Locate the cell with the specified text and output its (X, Y) center coordinate. 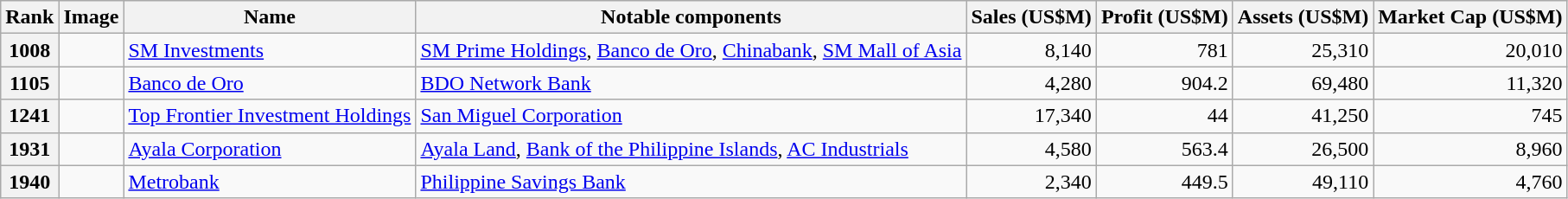
1008 (29, 50)
Top Frontier Investment Holdings (270, 116)
20,010 (1470, 50)
1241 (29, 116)
Notable components (692, 17)
Assets (US$M) (1303, 17)
563.4 (1164, 149)
Rank (29, 17)
4,580 (1031, 149)
Image (92, 17)
1940 (29, 182)
Ayala Corporation (270, 149)
781 (1164, 50)
1105 (29, 83)
Philippine Savings Bank (692, 182)
745 (1470, 116)
Sales (US$M) (1031, 17)
69,480 (1303, 83)
San Miguel Corporation (692, 116)
49,110 (1303, 182)
4,280 (1031, 83)
8,960 (1470, 149)
4,760 (1470, 182)
Metrobank (270, 182)
2,340 (1031, 182)
1931 (29, 149)
SM Prime Holdings, Banco de Oro, Chinabank, SM Mall of Asia (692, 50)
25,310 (1303, 50)
SM Investments (270, 50)
17,340 (1031, 116)
11,320 (1470, 83)
Profit (US$M) (1164, 17)
44 (1164, 116)
Ayala Land, Bank of the Philippine Islands, AC Industrials (692, 149)
8,140 (1031, 50)
BDO Network Bank (692, 83)
Market Cap (US$M) (1470, 17)
Name (270, 17)
26,500 (1303, 149)
41,250 (1303, 116)
Banco de Oro (270, 83)
449.5 (1164, 182)
904.2 (1164, 83)
